Scan for the cell matching the given text and deliver its [X, Y] coordinate at center. 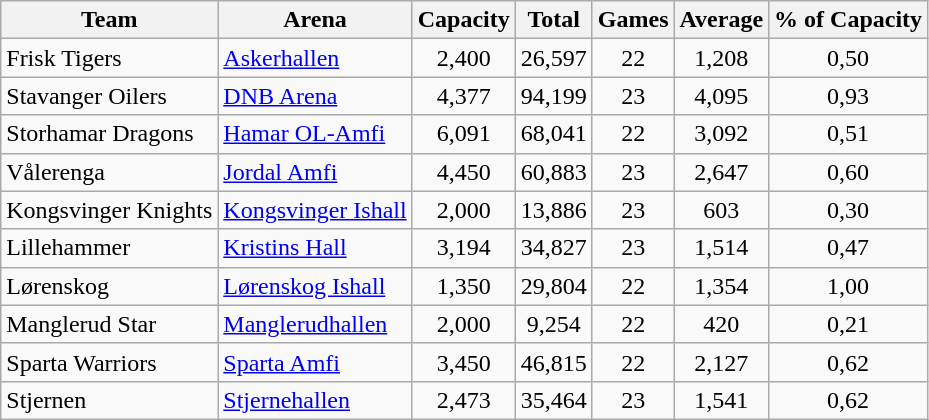
9,254 [554, 324]
0,21 [848, 324]
DNB Arena [315, 96]
Kongsvinger Ishall [315, 210]
60,883 [554, 172]
Sparta Warriors [110, 362]
1,541 [722, 400]
34,827 [554, 248]
Lørenskog Ishall [315, 286]
Arena [315, 20]
0,51 [848, 134]
0,93 [848, 96]
Games [633, 20]
6,091 [464, 134]
420 [722, 324]
0,47 [848, 248]
Storhamar Dragons [110, 134]
1,00 [848, 286]
2,647 [722, 172]
Stjernen [110, 400]
Kristins Hall [315, 248]
Askerhallen [315, 58]
46,815 [554, 362]
Team [110, 20]
Stavanger Oilers [110, 96]
4,095 [722, 96]
2,127 [722, 362]
2,400 [464, 58]
Average [722, 20]
Total [554, 20]
26,597 [554, 58]
1,350 [464, 286]
Capacity [464, 20]
Hamar OL-Amfi [315, 134]
13,886 [554, 210]
4,450 [464, 172]
% of Capacity [848, 20]
0,60 [848, 172]
Lillehammer [110, 248]
4,377 [464, 96]
603 [722, 210]
3,194 [464, 248]
94,199 [554, 96]
35,464 [554, 400]
Kongsvinger Knights [110, 210]
0,50 [848, 58]
1,354 [722, 286]
29,804 [554, 286]
Manglerud Star [110, 324]
Jordal Amfi [315, 172]
3,092 [722, 134]
Stjernehallen [315, 400]
2,473 [464, 400]
0,30 [848, 210]
3,450 [464, 362]
1,514 [722, 248]
Lørenskog [110, 286]
Vålerenga [110, 172]
Manglerudhallen [315, 324]
1,208 [722, 58]
Sparta Amfi [315, 362]
68,041 [554, 134]
Frisk Tigers [110, 58]
